Provide the [x, y] coordinate of the cell's center where the given text is located.  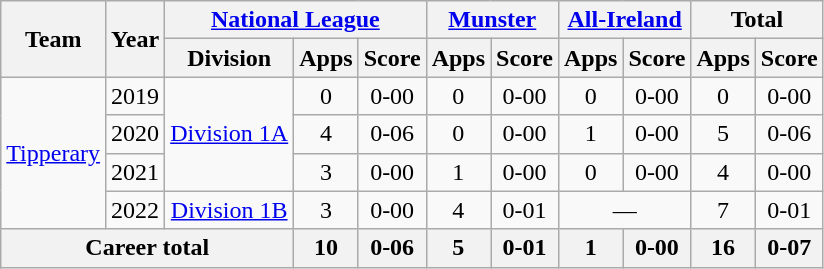
Career total [148, 248]
Division [230, 58]
Total [757, 20]
0-07 [789, 248]
16 [723, 248]
— [624, 210]
Munster [492, 20]
Division 1B [230, 210]
7 [723, 210]
All-Ireland [624, 20]
National League [296, 20]
Division 1A [230, 134]
Tipperary [54, 153]
Year [136, 39]
10 [326, 248]
2020 [136, 134]
2022 [136, 210]
Team [54, 39]
2021 [136, 172]
2019 [136, 96]
